Return (X, Y) of the center of cell containing provided text 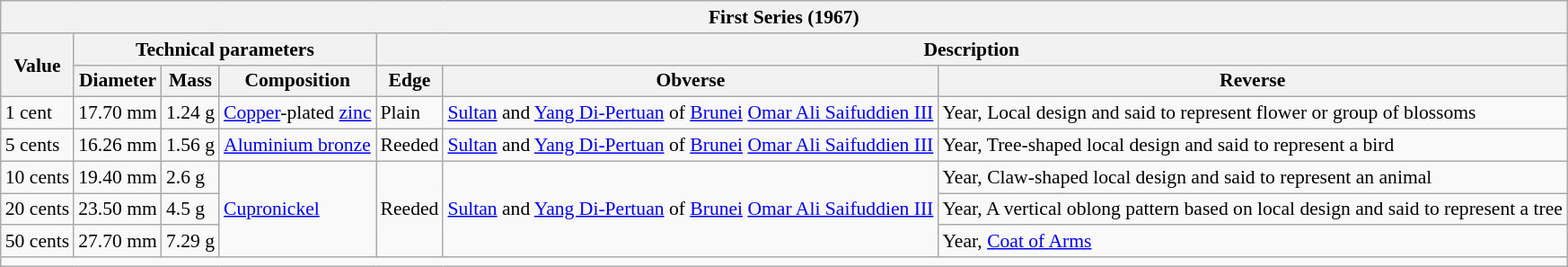
Edge (410, 81)
19.40 mm (118, 177)
Plain (410, 113)
Year, Coat of Arms (1252, 242)
50 cents (38, 242)
Year, Claw-shaped local design and said to represent an animal (1252, 177)
1.56 g (190, 146)
2.6 g (190, 177)
Diameter (118, 81)
Copper-plated zinc (298, 113)
1 cent (38, 113)
Description (972, 49)
Obverse (690, 81)
First Series (1967) (784, 17)
Value (38, 65)
Year, A vertical oblong pattern based on local design and said to represent a tree (1252, 209)
Aluminium bronze (298, 146)
Composition (298, 81)
20 cents (38, 209)
Technical parameters (225, 49)
7.29 g (190, 242)
Year, Tree-shaped local design and said to represent a bird (1252, 146)
Mass (190, 81)
Cupronickel (298, 209)
10 cents (38, 177)
27.70 mm (118, 242)
4.5 g (190, 209)
Year, Local design and said to represent flower or group of blossoms (1252, 113)
23.50 mm (118, 209)
1.24 g (190, 113)
Reverse (1252, 81)
17.70 mm (118, 113)
5 cents (38, 146)
16.26 mm (118, 146)
